Return the (X, Y) coordinate for the center point of the cell that contains the specified text.  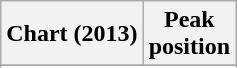
Peakposition (189, 34)
Chart (2013) (72, 34)
